From the cell containing the given text, extract its center point as [X, Y] coordinate. 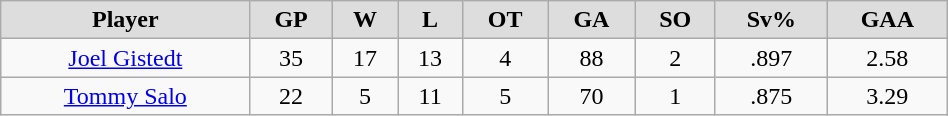
.875 [771, 96]
3.29 [887, 96]
2.58 [887, 58]
W [364, 20]
SO [675, 20]
1 [675, 96]
OT [506, 20]
Joel Gistedt [126, 58]
2 [675, 58]
22 [291, 96]
17 [364, 58]
GA [592, 20]
GP [291, 20]
Tommy Salo [126, 96]
88 [592, 58]
11 [430, 96]
Player [126, 20]
Sv% [771, 20]
70 [592, 96]
35 [291, 58]
GAA [887, 20]
4 [506, 58]
L [430, 20]
.897 [771, 58]
13 [430, 58]
